Identify which cell holds the provided text, then report its [x, y] central coordinate. 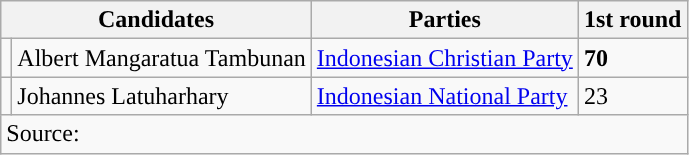
70 [632, 58]
23 [632, 96]
Source: [344, 134]
Indonesian Christian Party [444, 58]
Albert Mangaratua Tambunan [162, 58]
Indonesian National Party [444, 96]
Johannes Latuharhary [162, 96]
1st round [632, 20]
Parties [444, 20]
Candidates [156, 20]
